From the cell containing the given text, extract its center point as (x, y) coordinate. 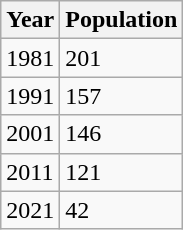
2001 (30, 134)
42 (122, 210)
2011 (30, 172)
1991 (30, 96)
1981 (30, 58)
2021 (30, 210)
121 (122, 172)
157 (122, 96)
146 (122, 134)
201 (122, 58)
Year (30, 20)
Population (122, 20)
